Provide the [X, Y] coordinate of the cell's center where the given text is located.  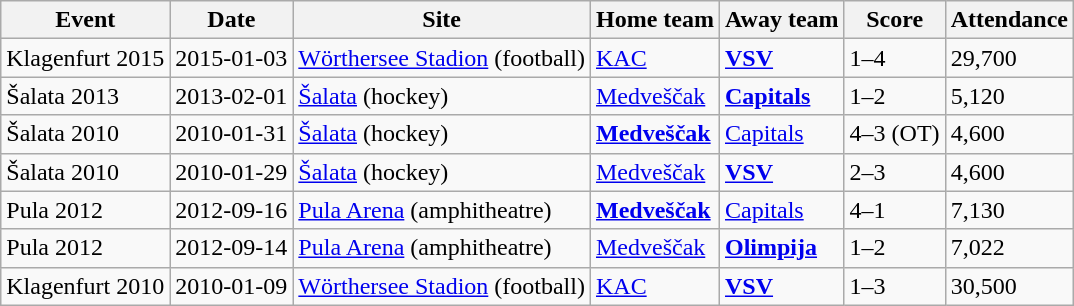
7,130 [1009, 210]
2015-01-03 [232, 58]
2–3 [894, 172]
29,700 [1009, 58]
1–3 [894, 286]
2012-09-16 [232, 210]
1–4 [894, 58]
5,120 [1009, 96]
Event [86, 20]
Šalata 2013 [86, 96]
Score [894, 20]
Attendance [1009, 20]
4–3 (OT) [894, 134]
2012-09-14 [232, 248]
Olimpija [782, 248]
4–1 [894, 210]
2010-01-31 [232, 134]
Site [442, 20]
Home team [654, 20]
2013-02-01 [232, 96]
7,022 [1009, 248]
Date [232, 20]
Away team [782, 20]
2010-01-29 [232, 172]
30,500 [1009, 286]
Klagenfurt 2010 [86, 286]
Klagenfurt 2015 [86, 58]
2010-01-09 [232, 286]
